Provide the (x, y) coordinate of the cell's center where the given text is located.  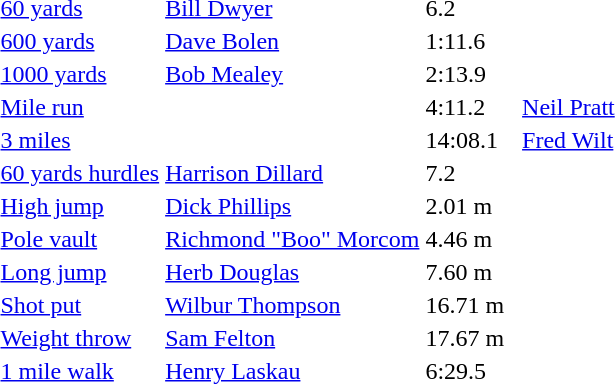
7.2 (465, 173)
7.60 m (465, 272)
1:11.6 (465, 41)
Dave Bolen (292, 41)
2:13.9 (465, 74)
Herb Douglas (292, 272)
Sam Felton (292, 338)
Harrison Dillard (292, 173)
Richmond "Boo" Morcom (292, 239)
2.01 m (465, 206)
16.71 m (465, 305)
Bob Mealey (292, 74)
17.67 m (465, 338)
4.46 m (465, 239)
Wilbur Thompson (292, 305)
4:11.2 (465, 107)
14:08.1 (465, 140)
Dick Phillips (292, 206)
